Search for the cell housing the specified text and yield its [X, Y] center coordinate. 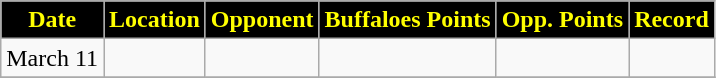
Opponent [262, 20]
Opp. Points [562, 20]
Date [52, 20]
Buffaloes Points [408, 20]
March 11 [52, 58]
Record [672, 20]
Location [155, 20]
